Determine the [X, Y] coordinate at the center of the cell enclosing the given text.  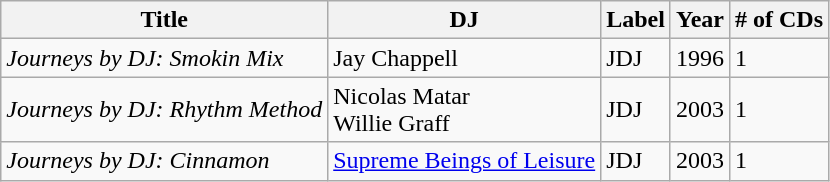
Journeys by DJ: Rhythm Method [164, 110]
Year [700, 20]
Nicolas MatarWillie Graff [464, 110]
Jay Chappell [464, 58]
1996 [700, 58]
Journeys by DJ: Cinnamon [164, 161]
Title [164, 20]
Label [636, 20]
# of CDs [780, 20]
Supreme Beings of Leisure [464, 161]
Journeys by DJ: Smokin Mix [164, 58]
DJ [464, 20]
